Scan for the cell matching the given text and deliver its [X, Y] coordinate at center. 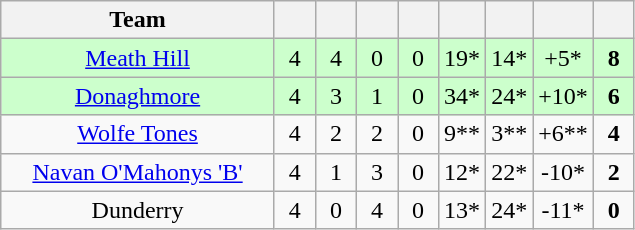
34* [462, 96]
Dunderry [138, 210]
+6** [564, 134]
3** [510, 134]
+10* [564, 96]
Meath Hill [138, 58]
19* [462, 58]
14* [510, 58]
8 [614, 58]
6 [614, 96]
12* [462, 172]
22* [510, 172]
-11* [564, 210]
Team [138, 20]
9** [462, 134]
Navan O'Mahonys 'B' [138, 172]
13* [462, 210]
Donaghmore [138, 96]
+5* [564, 58]
-10* [564, 172]
Wolfe Tones [138, 134]
